Return the [x, y] coordinate for the center point of the cell that contains the specified text.  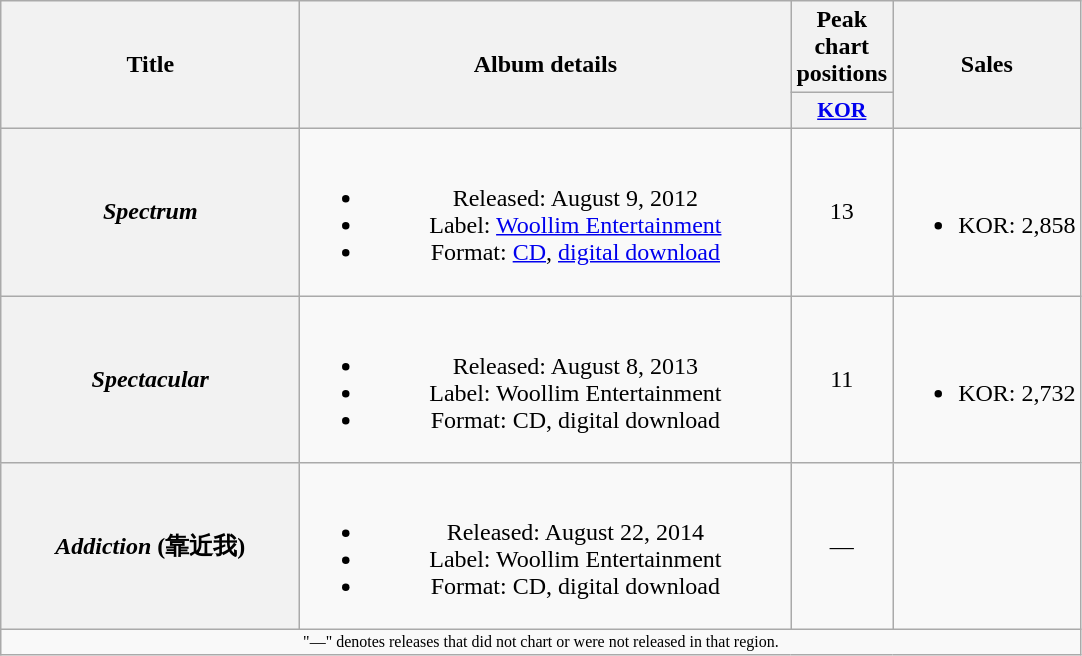
Spectrum [150, 212]
Title [150, 65]
KOR [842, 111]
Spectacular [150, 380]
13 [842, 212]
KOR: 2,732 [987, 380]
Album details [546, 65]
"—" denotes releases that did not chart or were not released in that region. [541, 642]
Released: August 9, 2012 Label: Woollim EntertainmentFormat: CD, digital download [546, 212]
— [842, 546]
Released: August 22, 2014 Label: Woollim EntertainmentFormat: CD, digital download [546, 546]
Released: August 8, 2013 Label: Woollim EntertainmentFormat: CD, digital download [546, 380]
Sales [987, 65]
KOR: 2,858 [987, 212]
Addiction (靠近我) [150, 546]
Peak chart positions [842, 47]
11 [842, 380]
